Scan for the cell matching the given text and deliver its (x, y) coordinate at center. 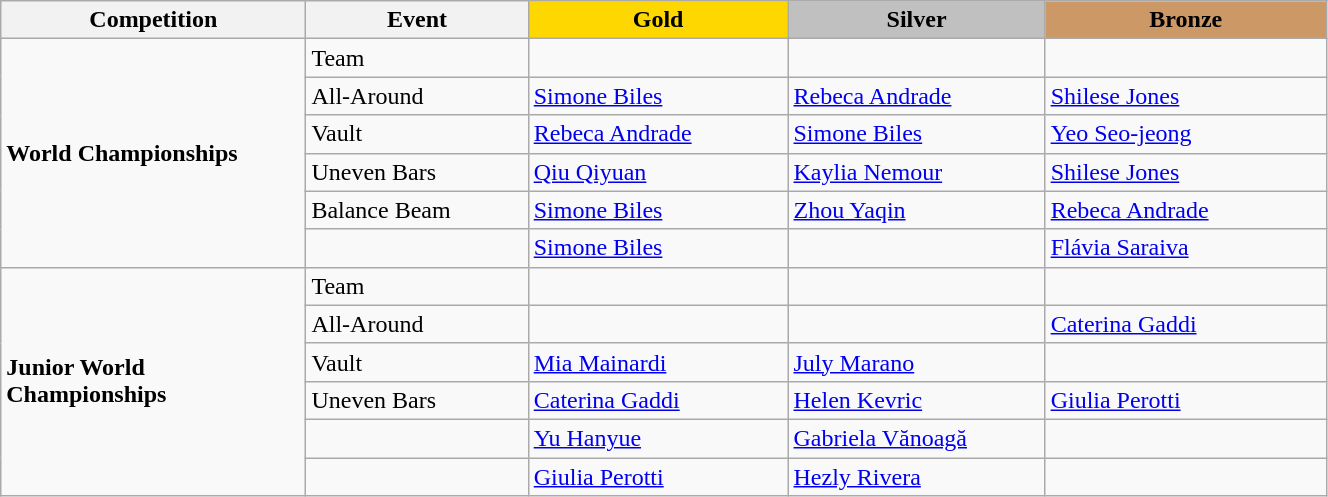
Bronze (1186, 20)
Event (417, 20)
Yeo Seo-jeong (1186, 134)
Balance Beam (417, 210)
Mia Mainardi (658, 362)
Qiu Qiyuan (658, 172)
Hezly Rivera (916, 477)
Kaylia Nemour (916, 172)
World Championships (154, 153)
Competition (154, 20)
Gold (658, 20)
Junior World Championships (154, 381)
Gabriela Vănoagă (916, 438)
Zhou Yaqin (916, 210)
July Marano (916, 362)
Silver (916, 20)
Helen Kevric (916, 400)
Flávia Saraiva (1186, 248)
Yu Hanyue (658, 438)
